Extract the [X, Y] coordinate from the center of the cell holding the provided text.  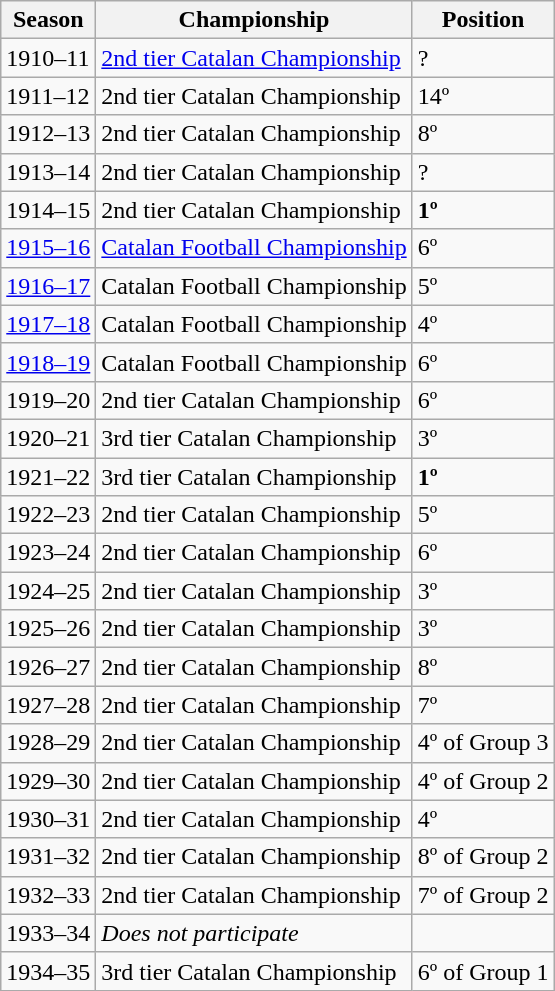
1915–16 [48, 248]
1911–12 [48, 96]
1922–23 [48, 515]
1932–33 [48, 895]
1925–26 [48, 629]
1923–24 [48, 553]
1924–25 [48, 591]
1933–34 [48, 933]
1928–29 [48, 743]
1926–27 [48, 667]
7º of Group 2 [483, 895]
1910–11 [48, 58]
1919–20 [48, 400]
6º of Group 1 [483, 971]
1921–22 [48, 477]
1913–14 [48, 172]
4º of Group 2 [483, 781]
Position [483, 20]
1927–28 [48, 705]
7º [483, 705]
1931–32 [48, 857]
8º of Group 2 [483, 857]
1912–13 [48, 134]
1917–18 [48, 324]
Season [48, 20]
4º of Group 3 [483, 743]
14º [483, 96]
Championship [254, 20]
1934–35 [48, 971]
1914–15 [48, 210]
Does not participate [254, 933]
1916–17 [48, 286]
1918–19 [48, 362]
1930–31 [48, 819]
1920–21 [48, 438]
1929–30 [48, 781]
